Identify which cell holds the provided text, then report its [X, Y] central coordinate. 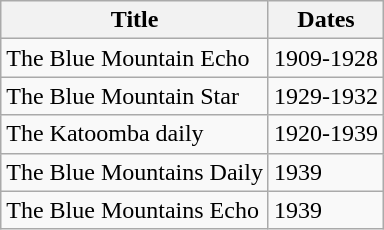
The Blue Mountain Star [135, 96]
The Blue Mountains Daily [135, 172]
The Blue Mountain Echo [135, 58]
Dates [326, 20]
The Blue Mountains Echo [135, 210]
The Katoomba daily [135, 134]
1909-1928 [326, 58]
Title [135, 20]
1929-1932 [326, 96]
1920-1939 [326, 134]
